Detect which cell encompasses the target text, then output its (x, y) center coordinate. 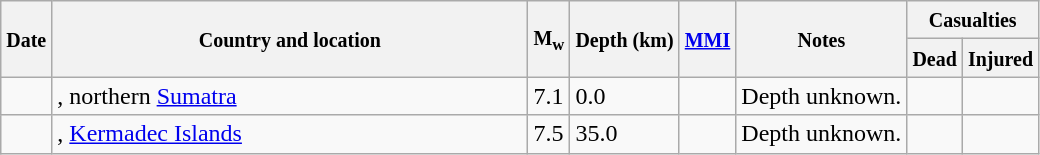
Depth (km) (624, 39)
0.0 (624, 96)
, Kermadec Islands (290, 134)
Dead (935, 58)
MMI (708, 39)
Casualties (973, 20)
7.5 (549, 134)
Notes (822, 39)
, northern Sumatra (290, 96)
7.1 (549, 96)
Mw (549, 39)
Injured (1000, 58)
Date (26, 39)
Country and location (290, 39)
35.0 (624, 134)
